Extract the [x, y] coordinate from the center of the cell holding the provided text.  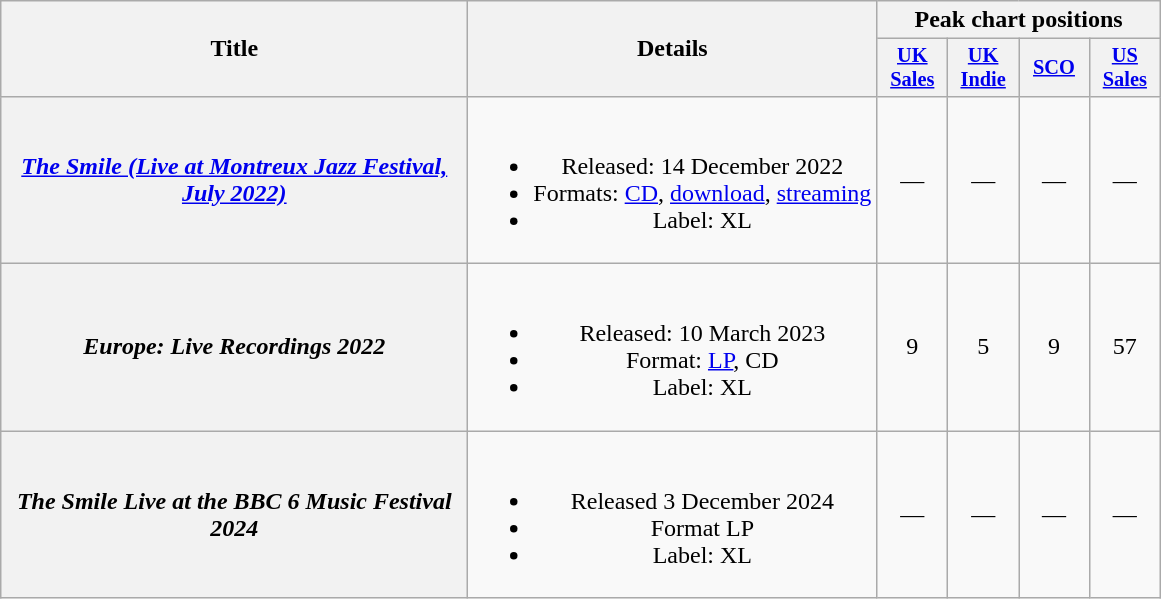
SCO [1054, 68]
57 [1124, 348]
Released 3 December 2024Format LPLabel: XL [672, 514]
The Smile (Live at Montreux Jazz Festival, July 2022) [234, 180]
Released: 10 March 2023Format: LP, CDLabel: XL [672, 348]
Released: 14 December 2022Formats: CD, download, streamingLabel: XL [672, 180]
5 [984, 348]
UKIndie [984, 68]
Peak chart positions [1018, 20]
Europe: Live Recordings 2022 [234, 348]
USSales [1124, 68]
Title [234, 49]
The Smile Live at the BBC 6 Music Festival 2024 [234, 514]
Details [672, 49]
UKSales [912, 68]
